Extract the (X, Y) coordinate from the center of the cell holding the provided text.  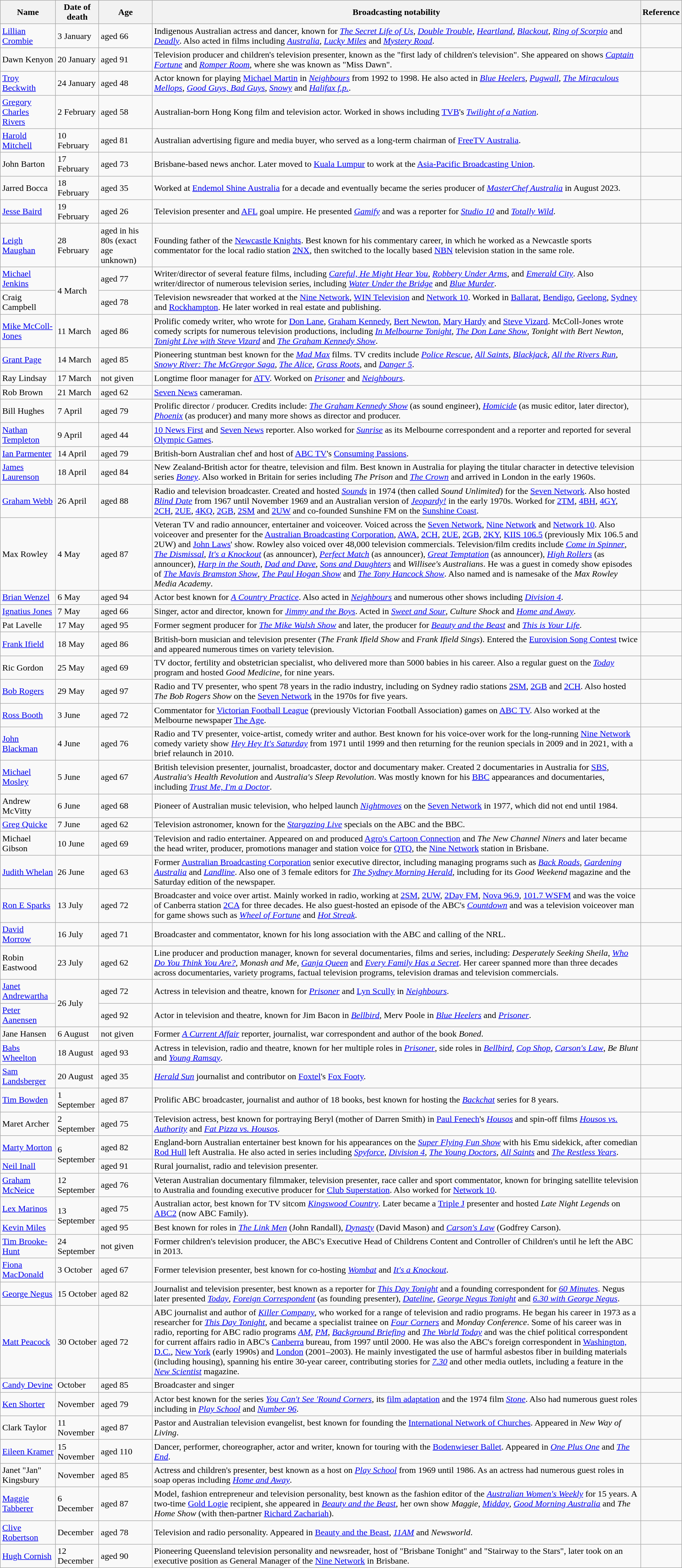
Peter Aanensen (28, 1015)
aged 48 (125, 83)
Pastor and Australian television evangelist, best known for founding the International Network of Churches. Appeared in New Way of Living. (396, 1428)
Clive Robertson (28, 1532)
6 June (77, 806)
Neil Inall (28, 1166)
Ian Parmenter (28, 453)
Frank Ifield (28, 644)
Actor in television and theatre, known for Jim Bacon in Bellbird, Merv Poole in Blue Heelers and Prisoner. (396, 1015)
Gregory Charles Rivers (28, 112)
Television astronomer, known for the Stargazing Live specials on the ABC and the BBC. (396, 825)
aged 84 (125, 472)
17 March (77, 378)
Marty Morton (28, 1147)
October (77, 1385)
British-born Australian chef and host of ABC TV's Consuming Passions. (396, 453)
24 January (77, 83)
17 February (77, 164)
Herald Sun journalist and contributor on Foxtel's Fox Footy. (396, 1076)
Dancer, performer, choreographer, actor and writer, known for touring with the Bodenwieser Ballet. Appeared in One Plus One and The End. (396, 1451)
26 April (77, 501)
Matt Peacock (28, 1342)
Singer, actor and director, known for Jimmy and the Boys. Acted in Sweet and Sour, Culture Shock and Home and Away. (396, 611)
Age (125, 12)
2 September (77, 1123)
Nathan Templeton (28, 435)
26 June (77, 872)
14 April (77, 453)
Andrew McVitty (28, 806)
13 September (77, 1216)
Eileen Kramer (28, 1451)
14 March (77, 360)
7 June (77, 825)
Lex Marinos (28, 1209)
Janet Andrewartha (28, 991)
3 June (77, 715)
Pioneer of Australian music television, who helped launch Nightmoves on the Seven Network in 1977, which did not end until 1984. (396, 806)
29 May (77, 691)
6 May (77, 597)
Dawn Kenyon (28, 60)
3 October (77, 1270)
Bill Hughes (28, 411)
Actor best known for A Country Practice. Also acted in Neighbours and numerous other shows including Division 4. (396, 597)
28 February (77, 245)
John Blackman (28, 744)
Jesse Baird (28, 211)
Brisbane-based news anchor. Later moved to Kuala Lumpur to work at the Asia-Pacific Broadcasting Union. (396, 164)
aged 88 (125, 501)
Australian-born Hong Kong film and television actor. Worked in shows including TVB's Twilight of a Nation. (396, 112)
Pat Lavelle (28, 625)
Tim Brooke-Hunt (28, 1246)
Rob Brown (28, 392)
10 February (77, 141)
Kevin Miles (28, 1227)
Max Rowley (28, 554)
4 March (77, 290)
David Morrow (28, 934)
10 June (77, 844)
Sam Landsberger (28, 1076)
13 July (77, 905)
aged 97 (125, 691)
Graham Webb (28, 501)
Leigh Maughan (28, 245)
24 September (77, 1246)
20 August (77, 1076)
Judith Whelan (28, 872)
18 April (77, 472)
18 February (77, 188)
26 July (77, 1003)
Candy Devine (28, 1385)
aged 73 (125, 164)
25 May (77, 667)
Ric Gordon (28, 667)
21 March (77, 392)
Longtime floor manager for ATV. Worked on Prisoner and Neighbours. (396, 378)
Rural journalist, radio and television presenter. (396, 1166)
Clark Taylor (28, 1428)
George Negus (28, 1294)
Broadcaster and commentator, known for his long association with the ABC and calling of the NRL. (396, 934)
Former segment producer for The Mike Walsh Show and later, the producer for Beauty and the Beast and This is Your Life. (396, 625)
1 September (77, 1100)
Maret Archer (28, 1123)
Greg Quicke (28, 825)
Worked at Endemol Shine Australia for a decade and eventually became the series producer of MasterChef Australia in August 2023. (396, 188)
aged 71 (125, 934)
Jane Hansen (28, 1034)
Babs Wheelton (28, 1053)
aged 77 (125, 278)
Graham McNeice (28, 1185)
Michael Mosley (28, 777)
4 May (77, 554)
aged 110 (125, 1451)
Brian Wenzel (28, 597)
17 May (77, 625)
Seven News cameraman. (396, 392)
Tim Bowden (28, 1100)
aged 63 (125, 872)
6 December (77, 1504)
12 September (77, 1185)
Name (28, 12)
Michael Gibson (28, 844)
Ken Shorter (28, 1404)
10 News First and Seven News reporter. Also worked for Sunrise as its Melbourne correspondent and a reporter and reported for several Olympic Games. (396, 435)
5 June (77, 777)
aged 44 (125, 435)
3 January (77, 36)
Prolific ABC broadcaster, journalist and author of 18 books, best known for hosting the Backchat series for 8 years. (396, 1100)
aged 68 (125, 806)
Former children's television producer, the ABC's Executive Head of Childrens Content and Controller of Children's until he left the ABC in 2013. (396, 1246)
James Laurenson (28, 472)
December (77, 1532)
15 November (77, 1451)
2 February (77, 112)
Michael Jenkins (28, 278)
23 July (77, 963)
Troy Beckwith (28, 83)
Lillian Crombie (28, 36)
6 September (77, 1155)
9 April (77, 435)
Bob Rogers (28, 691)
Craig Campbell (28, 302)
John Barton (28, 164)
Ross Booth (28, 715)
Robin Eastwood (28, 963)
Former A Current Affair reporter, journalist, war correspondent and author of the book Boned. (396, 1034)
aged in his 80s (exact age unknown) (125, 245)
20 January (77, 60)
Actress in television and theatre, known for Prisoner and Lyn Scully in Neighbours. (396, 991)
Harold Mitchell (28, 141)
aged 26 (125, 211)
Broadcasting notability (396, 12)
18 May (77, 644)
11 November (77, 1428)
Best known for roles in The Link Men (John Randall), Dynasty (David Mason) and Carson's Law (Godfrey Carson). (396, 1227)
aged 81 (125, 141)
18 August (77, 1053)
aged 90 (125, 1556)
Janet "Jan" Kingsbury (28, 1475)
Maggie Tabberer (28, 1504)
4 June (77, 744)
Former television presenter, best known for co-hosting Wombat and It's a Knockout. (396, 1270)
aged 94 (125, 597)
Date of death (77, 12)
Hugh Cornish (28, 1556)
19 February (77, 211)
Australian advertising figure and media buyer, who served as a long-term chairman of FreeTV Australia. (396, 141)
Ray Lindsay (28, 378)
Grant Page (28, 360)
Broadcaster and singer (396, 1385)
Fiona MacDonald (28, 1270)
30 October (77, 1342)
Reference (661, 12)
Television presenter and AFL goal umpire. He presented Gamify and was a reporter for Studio 10 and Totally Wild. (396, 211)
Ron E Sparks (28, 905)
Television and radio personality. Appeared in Beauty and the Beast, 11AM and Newsworld. (396, 1532)
aged 93 (125, 1053)
aged 58 (125, 112)
7 April (77, 411)
Jarred Bocca (28, 188)
7 May (77, 611)
15 October (77, 1294)
Mike McColl-Jones (28, 331)
6 August (77, 1034)
Ignatius Jones (28, 611)
aged 92 (125, 1015)
12 December (77, 1556)
16 July (77, 934)
11 March (77, 331)
